Determine the (X, Y) coordinate at the center of the cell enclosing the given text.  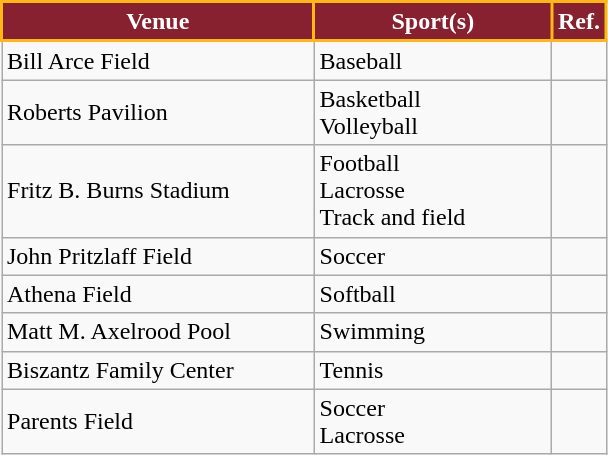
Baseball (433, 60)
Tennis (433, 370)
Fritz B. Burns Stadium (158, 191)
Softball (433, 294)
Biszantz Family Center (158, 370)
John Pritzlaff Field (158, 256)
Soccer (433, 256)
Basketball Volleyball (433, 112)
Athena Field (158, 294)
Roberts Pavilion (158, 112)
Parents Field (158, 422)
Venue (158, 22)
Matt M. Axelrood Pool (158, 332)
Football Lacrosse Track and field (433, 191)
Soccer Lacrosse (433, 422)
Sport(s) (433, 22)
Ref. (580, 22)
Swimming (433, 332)
Bill Arce Field (158, 60)
